Capture the cell that displays the provided text and extract its (X, Y) central coordinate. 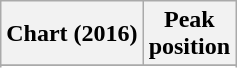
Peakposition (189, 34)
Chart (2016) (72, 34)
